Search for the cell housing the specified text and yield its (X, Y) center coordinate. 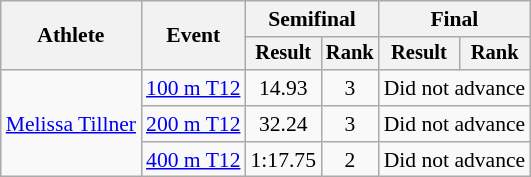
Event (193, 36)
Semifinal (312, 19)
Athlete (71, 36)
14.93 (284, 88)
Final (455, 19)
32.24 (284, 124)
Melissa Tillner (71, 124)
200 m T12 (193, 124)
100 m T12 (193, 88)
